Return (x, y) of the center of cell containing provided text 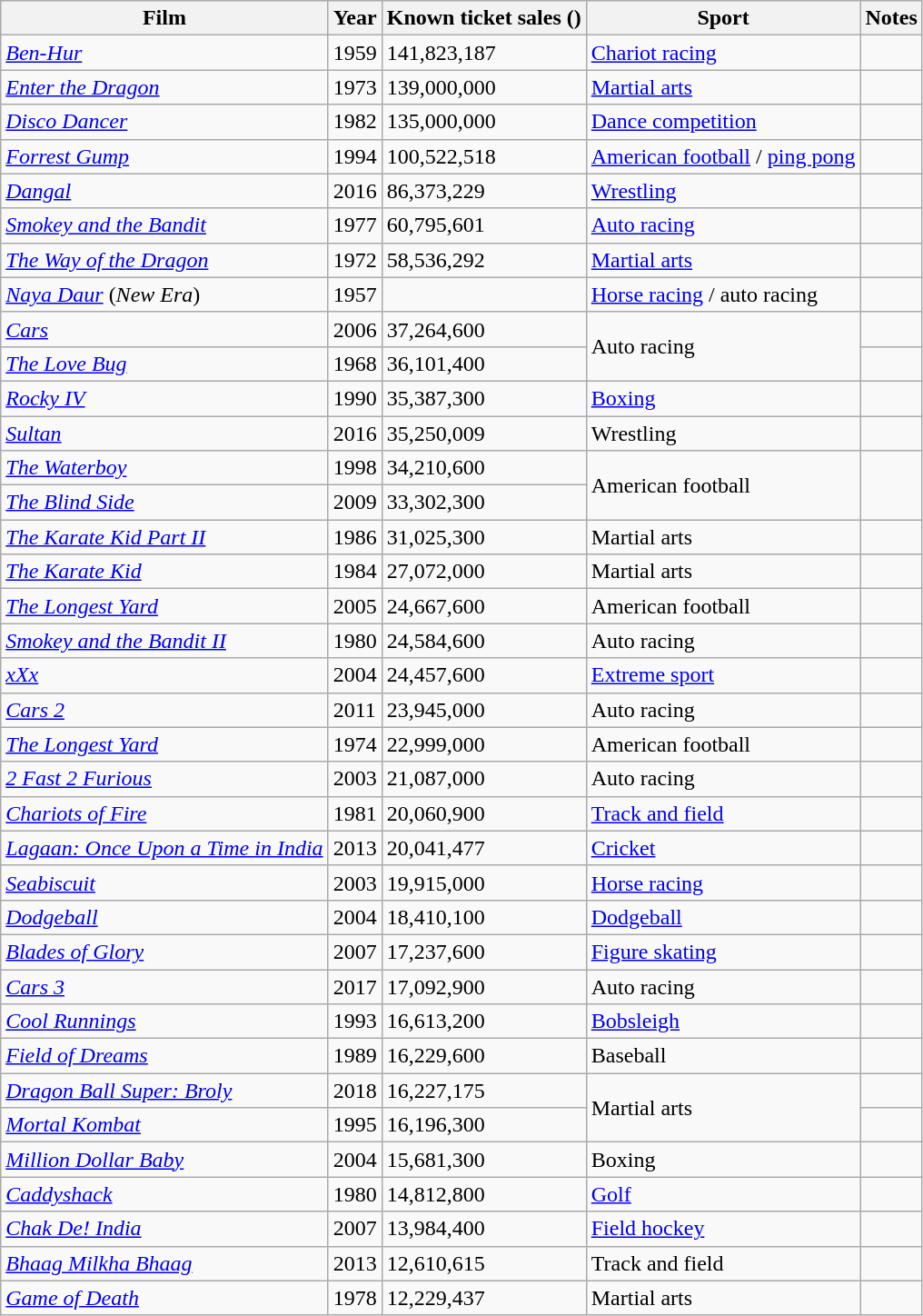
Naya Daur (New Era) (164, 294)
18,410,100 (483, 917)
xXx (164, 675)
Field of Dreams (164, 1056)
2011 (354, 710)
1959 (354, 53)
1989 (354, 1056)
Rocky IV (164, 398)
1973 (354, 87)
86,373,229 (483, 191)
1968 (354, 364)
Mortal Kombat (164, 1125)
Field hockey (723, 1229)
Enter the Dragon (164, 87)
33,302,300 (483, 503)
Dragon Ball Super: Broly (164, 1091)
Lagaan: Once Upon a Time in India (164, 848)
1981 (354, 813)
Smokey and the Bandit (164, 225)
Bobsleigh (723, 1022)
1978 (354, 1298)
Extreme sport (723, 675)
2009 (354, 503)
Cars 3 (164, 986)
Million Dollar Baby (164, 1160)
12,229,437 (483, 1298)
24,457,600 (483, 675)
37,264,600 (483, 329)
17,237,600 (483, 952)
Cool Runnings (164, 1022)
16,613,200 (483, 1022)
21,087,000 (483, 779)
Bhaag Milkha Bhaag (164, 1263)
23,945,000 (483, 710)
1984 (354, 572)
The Blind Side (164, 503)
35,387,300 (483, 398)
Known ticket sales () (483, 18)
36,101,400 (483, 364)
141,823,187 (483, 53)
Cars 2 (164, 710)
60,795,601 (483, 225)
1995 (354, 1125)
17,092,900 (483, 986)
The Karate Kid (164, 572)
Golf (723, 1194)
135,000,000 (483, 122)
34,210,600 (483, 468)
35,250,009 (483, 434)
Chariots of Fire (164, 813)
16,229,600 (483, 1056)
The Karate Kid Part II (164, 537)
Sultan (164, 434)
Cricket (723, 848)
Seabiscuit (164, 882)
14,812,800 (483, 1194)
1993 (354, 1022)
2 Fast 2 Furious (164, 779)
Notes (891, 18)
1986 (354, 537)
Blades of Glory (164, 952)
1994 (354, 156)
Horse racing (723, 882)
Chariot racing (723, 53)
American football / ping pong (723, 156)
Year (354, 18)
2006 (354, 329)
Smokey and the Bandit II (164, 641)
16,196,300 (483, 1125)
22,999,000 (483, 744)
2018 (354, 1091)
19,915,000 (483, 882)
27,072,000 (483, 572)
20,060,900 (483, 813)
100,522,518 (483, 156)
2005 (354, 606)
Baseball (723, 1056)
1972 (354, 260)
1998 (354, 468)
The Waterboy (164, 468)
139,000,000 (483, 87)
1977 (354, 225)
24,667,600 (483, 606)
58,536,292 (483, 260)
Forrest Gump (164, 156)
Film (164, 18)
31,025,300 (483, 537)
Ben-Hur (164, 53)
1974 (354, 744)
15,681,300 (483, 1160)
The Love Bug (164, 364)
Dance competition (723, 122)
12,610,615 (483, 1263)
2017 (354, 986)
16,227,175 (483, 1091)
Cars (164, 329)
13,984,400 (483, 1229)
1990 (354, 398)
Horse racing / auto racing (723, 294)
Game of Death (164, 1298)
Caddyshack (164, 1194)
Dangal (164, 191)
Chak De! India (164, 1229)
Sport (723, 18)
1982 (354, 122)
Disco Dancer (164, 122)
Figure skating (723, 952)
20,041,477 (483, 848)
The Way of the Dragon (164, 260)
1957 (354, 294)
24,584,600 (483, 641)
